Determine the (X, Y) coordinate at the center of the cell enclosing the given text.  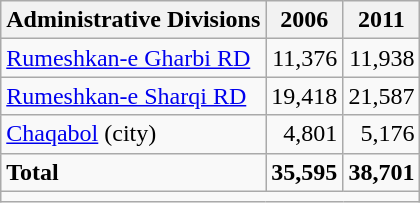
2011 (382, 20)
11,938 (382, 58)
Rumeshkan-e Sharqi RD (134, 96)
11,376 (304, 58)
2006 (304, 20)
Total (134, 172)
4,801 (304, 134)
35,595 (304, 172)
19,418 (304, 96)
5,176 (382, 134)
38,701 (382, 172)
Chaqabol (city) (134, 134)
Administrative Divisions (134, 20)
Rumeshkan-e Gharbi RD (134, 58)
21,587 (382, 96)
